Capture the cell that displays the provided text and extract its [x, y] central coordinate. 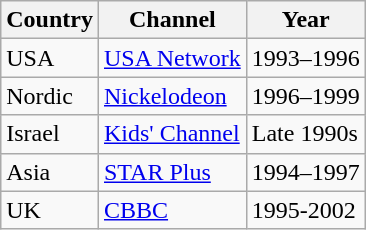
1996–1999 [306, 96]
1995-2002 [306, 210]
UK [50, 210]
Late 1990s [306, 134]
1994–1997 [306, 172]
CBBC [172, 210]
USA Network [172, 58]
Nickelodeon [172, 96]
Year [306, 20]
Channel [172, 20]
USA [50, 58]
Israel [50, 134]
Asia [50, 172]
Kids' Channel [172, 134]
STAR Plus [172, 172]
1993–1996 [306, 58]
Country [50, 20]
Nordic [50, 96]
